Search for the cell housing the specified text and yield its [x, y] center coordinate. 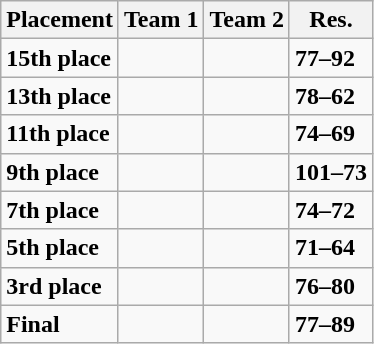
77–89 [330, 324]
Team 1 [161, 20]
74–69 [330, 134]
77–92 [330, 58]
11th place [60, 134]
Placement [60, 20]
9th place [60, 172]
78–62 [330, 96]
3rd place [60, 286]
71–64 [330, 248]
5th place [60, 248]
7th place [60, 210]
Res. [330, 20]
101–73 [330, 172]
15th place [60, 58]
74–72 [330, 210]
Final [60, 324]
Team 2 [247, 20]
76–80 [330, 286]
13th place [60, 96]
